Provide the (x, y) coordinate of the cell's center where the given text is located.  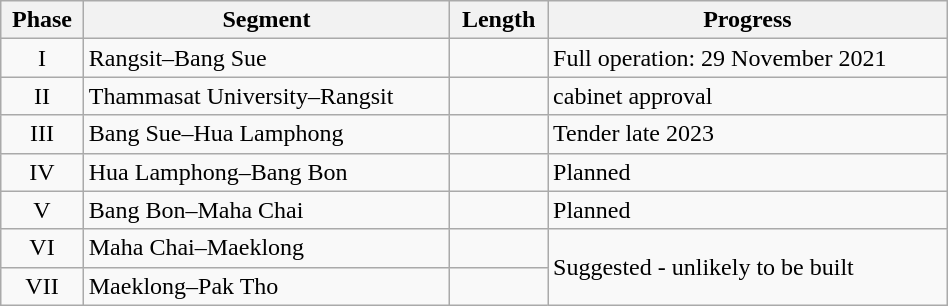
VI (42, 248)
Thammasat University–Rangsit (266, 96)
II (42, 96)
I (42, 58)
Bang Bon–Maha Chai (266, 210)
Suggested - unlikely to be built (748, 267)
Full operation: 29 November 2021 (748, 58)
Phase (42, 20)
Bang Sue–Hua Lamphong (266, 134)
III (42, 134)
VII (42, 286)
V (42, 210)
Rangsit–Bang Sue (266, 58)
Maeklong–Pak Tho (266, 286)
cabinet approval (748, 96)
IV (42, 172)
Tender late 2023 (748, 134)
Progress (748, 20)
Hua Lamphong–Bang Bon (266, 172)
Length (499, 20)
Segment (266, 20)
Maha Chai–Maeklong (266, 248)
